From the cell containing the given text, extract its center point as (X, Y) coordinate. 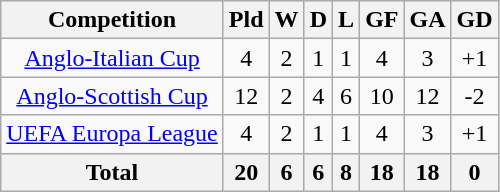
-2 (474, 96)
L (346, 20)
Total (112, 172)
8 (346, 172)
GF (382, 20)
Competition (112, 20)
Pld (246, 20)
W (286, 20)
10 (382, 96)
0 (474, 172)
Anglo-Italian Cup (112, 58)
20 (246, 172)
GD (474, 20)
D (318, 20)
UEFA Europa League (112, 134)
Anglo-Scottish Cup (112, 96)
GA (428, 20)
